Detect which cell encompasses the target text, then output its (x, y) center coordinate. 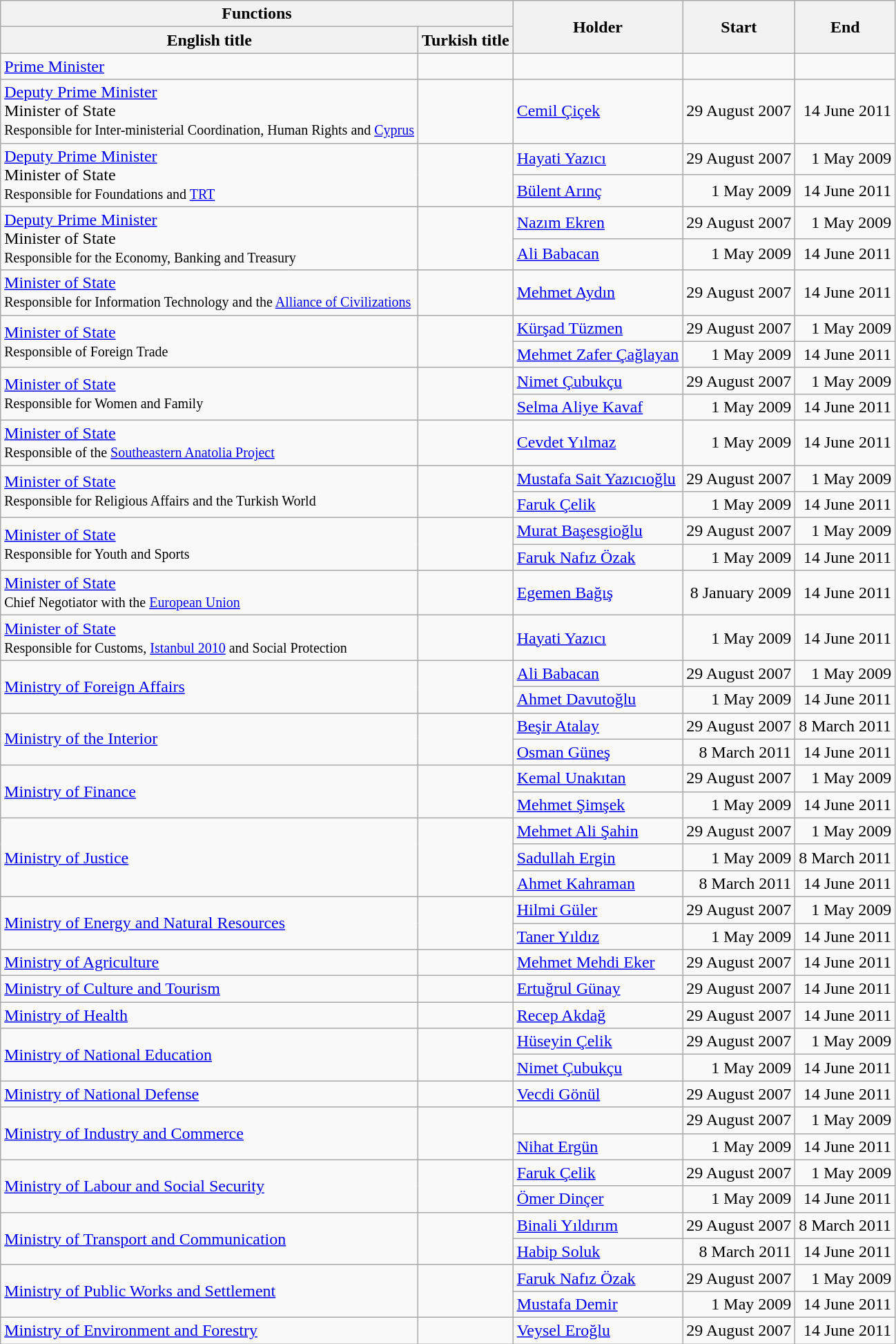
Selma Aliye Kavaf (598, 407)
Minister of State Responsible for Women and Family (210, 394)
Ertuğrul Günay (598, 989)
Prime Minister (210, 66)
Minister of State Responsible for Customs, Istanbul 2010 and Social Protection (210, 638)
Murat Başesgioğlu (598, 531)
Minister of State Responsible for Youth and Sports (210, 544)
Minister of State Responsible of Foreign Trade (210, 341)
Ministry of Industry and Commerce (210, 1133)
Osman Güneş (598, 752)
Ministry of Culture and Tourism (210, 989)
Ministry of Environment and Forestry (210, 1330)
Hilmi Güler (598, 910)
Mehmet Şimşek (598, 805)
Minister of State Responsible of the Southeastern Anatolia Project (210, 442)
Taner Yıldız (598, 936)
Vecdi Gönül (598, 1094)
Hüseyin Çelik (598, 1041)
Veysel Eroğlu (598, 1330)
Mehmet Aydın (598, 293)
Ministry of Transport and Communication (210, 1238)
Cemil Çiçek (598, 111)
Ahmet Davutoğlu (598, 700)
Sadullah Ergin (598, 857)
Ahmet Kahraman (598, 883)
Deputy Prime Minister Minister of State Responsible for Inter-ministerial Coordination, Human Rights and Cyprus (210, 111)
Habip Soluk (598, 1251)
Ministry of Foreign Affairs (210, 687)
Minister of State Chief Negotiator with the European Union (210, 593)
Mehmet Mehdi Eker (598, 963)
Mehmet Ali Şahin (598, 831)
End (845, 27)
Holder (598, 27)
Ministry of the Interior (210, 739)
Nihat Ergün (598, 1146)
Beşir Atalay (598, 726)
Ministry of Justice (210, 857)
Deputy Prime Minister Minister of State Responsible for the Economy, Banking and Treasury (210, 238)
Egemen Bağış (598, 593)
Kürşad Tüzmen (598, 328)
Minister of State Responsible for Information Technology and the Alliance of Civilizations (210, 293)
Ministry of Finance (210, 791)
Turkish title (466, 40)
Mehmet Zafer Çağlayan (598, 354)
English title (210, 40)
Nazım Ekren (598, 222)
Functions (257, 14)
Ministry of Labour and Social Security (210, 1186)
Cevdet Yılmaz (598, 442)
Binali Yıldırım (598, 1225)
Bülent Arınç (598, 191)
Mustafa Demir (598, 1304)
Recep Akdağ (598, 1015)
Ministry of Agriculture (210, 963)
Start (739, 27)
Ministry of National Defense (210, 1094)
Ministry of Energy and Natural Resources (210, 923)
Kemal Unakıtan (598, 778)
8 January 2009 (739, 593)
Ministry of National Education (210, 1055)
Minister of State Responsible for Religious Affairs and the Turkish World (210, 492)
Deputy Prime Minister Minister of State Responsible for Foundations and TRT (210, 175)
Ministry of Health (210, 1015)
Ministry of Public Works and Settlement (210, 1291)
Mustafa Sait Yazıcıoğlu (598, 479)
Ömer Dinçer (598, 1199)
